Identify which cell holds the provided text, then report its (X, Y) central coordinate. 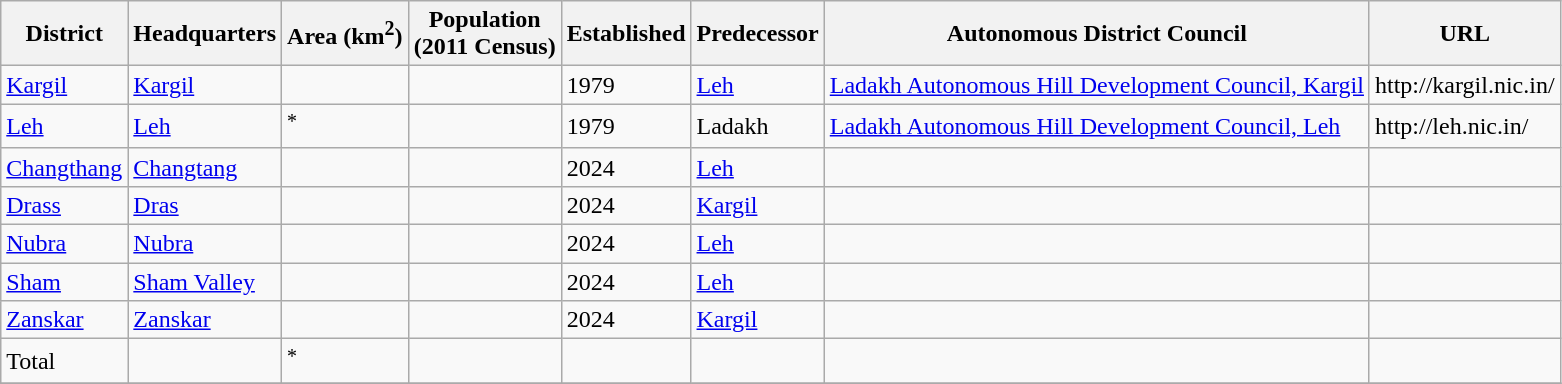
Dras (205, 205)
Predecessor (758, 34)
Established (626, 34)
Changtang (205, 167)
http://leh.nic.in/ (1464, 126)
Area (km2) (346, 34)
Ladakh Autonomous Hill Development Council, Leh (1096, 126)
Changthang (64, 167)
Population(2011 Census) (484, 34)
Autonomous District Council (1096, 34)
Headquarters (205, 34)
Ladakh (758, 126)
Total (64, 362)
District (64, 34)
Sham (64, 282)
Drass (64, 205)
Ladakh Autonomous Hill Development Council, Kargil (1096, 85)
URL (1464, 34)
http://kargil.nic.in/ (1464, 85)
Sham Valley (205, 282)
